Return (x, y) of the center of cell containing provided text 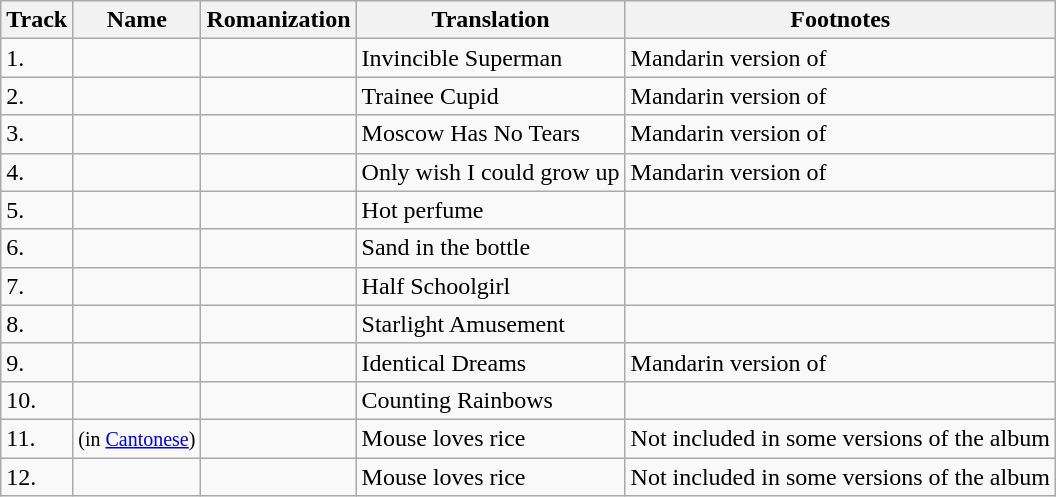
10. (37, 400)
6. (37, 248)
Translation (490, 20)
5. (37, 210)
3. (37, 134)
8. (37, 324)
Half Schoolgirl (490, 286)
Only wish I could grow up (490, 172)
Starlight Amusement (490, 324)
Moscow Has No Tears (490, 134)
Track (37, 20)
Invincible Superman (490, 58)
Name (137, 20)
4. (37, 172)
2. (37, 96)
Identical Dreams (490, 362)
(in Cantonese) (137, 438)
Footnotes (840, 20)
7. (37, 286)
9. (37, 362)
12. (37, 477)
11. (37, 438)
1. (37, 58)
Hot perfume (490, 210)
Romanization (278, 20)
Sand in the bottle (490, 248)
Counting Rainbows (490, 400)
Trainee Cupid (490, 96)
